Output the (x, y) coordinate of the center of the cell containing the given text.  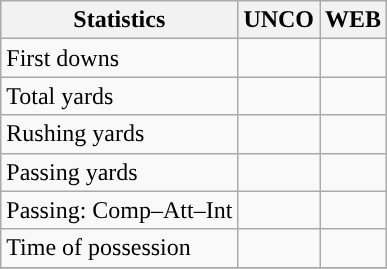
First downs (120, 58)
Statistics (120, 20)
Passing yards (120, 172)
Rushing yards (120, 134)
WEB (354, 20)
Time of possession (120, 248)
Passing: Comp–Att–Int (120, 210)
UNCO (279, 20)
Total yards (120, 96)
